Scan for the cell matching the given text and deliver its (x, y) coordinate at center. 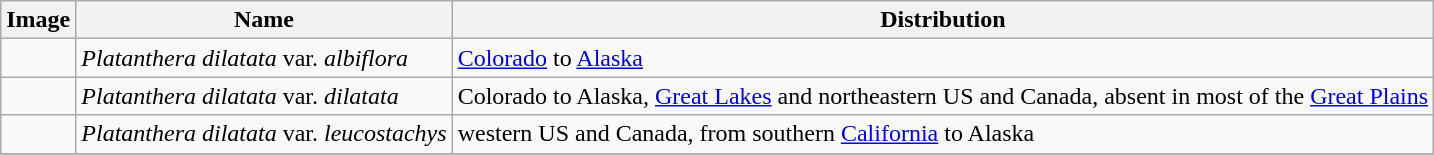
Platanthera dilatata var. leucostachys (264, 134)
Colorado to Alaska (943, 58)
Distribution (943, 20)
Image (38, 20)
Colorado to Alaska, Great Lakes and northeastern US and Canada, absent in most of the Great Plains (943, 96)
Name (264, 20)
western US and Canada, from southern California to Alaska (943, 134)
Platanthera dilatata var. albiflora (264, 58)
Platanthera dilatata var. dilatata (264, 96)
